For the text-containing cell, return its midpoint in (X, Y) coordinate format. 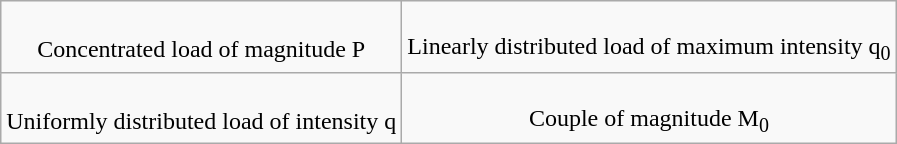
Linearly distributed load of maximum intensity q0 (649, 36)
Uniformly distributed load of intensity q (202, 108)
Concentrated load of magnitude P (202, 36)
Couple of magnitude M0 (649, 108)
